Extract the [X, Y] coordinate from the center of the cell holding the provided text.  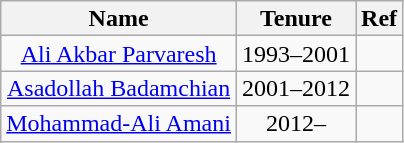
2012– [296, 124]
2001–2012 [296, 88]
Name [119, 18]
Ref [380, 18]
Ali Akbar Parvaresh [119, 54]
Tenure [296, 18]
Asadollah Badamchian [119, 88]
1993–2001 [296, 54]
Mohammad-Ali Amani [119, 124]
